Extract the [X, Y] coordinate from the center of the cell holding the provided text.  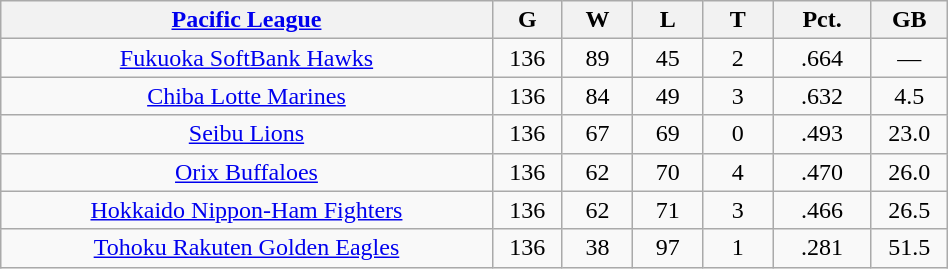
49 [668, 96]
51.5 [909, 248]
.664 [822, 58]
71 [668, 210]
Pct. [822, 20]
97 [668, 248]
84 [597, 96]
.632 [822, 96]
.466 [822, 210]
Seibu Lions [246, 134]
70 [668, 172]
Fukuoka SoftBank Hawks [246, 58]
Pacific League [246, 20]
G [527, 20]
T [738, 20]
GB [909, 20]
4 [738, 172]
L [668, 20]
4.5 [909, 96]
Tohoku Rakuten Golden Eagles [246, 248]
89 [597, 58]
26.0 [909, 172]
0 [738, 134]
.470 [822, 172]
67 [597, 134]
69 [668, 134]
— [909, 58]
W [597, 20]
38 [597, 248]
Chiba Lotte Marines [246, 96]
Hokkaido Nippon-Ham Fighters [246, 210]
26.5 [909, 210]
Orix Buffaloes [246, 172]
23.0 [909, 134]
.493 [822, 134]
.281 [822, 248]
2 [738, 58]
1 [738, 248]
45 [668, 58]
